Extract the (X, Y) coordinate from the center of the cell holding the provided text.  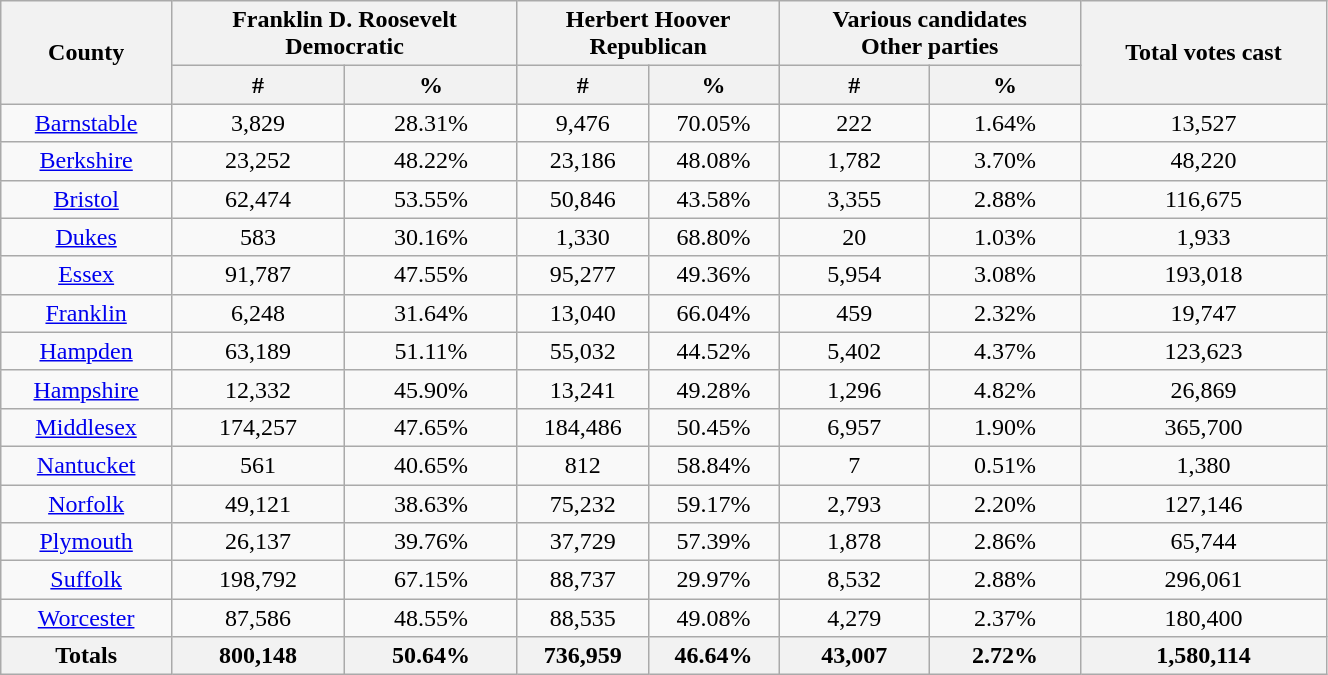
Herbert HooverRepublican (648, 34)
Worcester (86, 618)
198,792 (258, 580)
9,476 (582, 123)
20 (854, 237)
0.51% (1006, 465)
459 (854, 313)
174,257 (258, 427)
2.32% (1006, 313)
1,330 (582, 237)
23,252 (258, 161)
53.55% (430, 199)
51.11% (430, 351)
23,186 (582, 161)
47.55% (430, 275)
6,957 (854, 427)
48.08% (714, 161)
5,402 (854, 351)
Franklin D. RooseveltDemocratic (345, 34)
184,486 (582, 427)
37,729 (582, 542)
55,032 (582, 351)
45.90% (430, 389)
3,829 (258, 123)
Hampshire (86, 389)
1,933 (1204, 237)
63,189 (258, 351)
180,400 (1204, 618)
13,040 (582, 313)
116,675 (1204, 199)
812 (582, 465)
736,959 (582, 656)
39.76% (430, 542)
Totals (86, 656)
26,869 (1204, 389)
Various candidatesOther parties (930, 34)
222 (854, 123)
583 (258, 237)
48.22% (430, 161)
49.08% (714, 618)
1,580,114 (1204, 656)
3.70% (1006, 161)
75,232 (582, 503)
Barnstable (86, 123)
43,007 (854, 656)
Essex (86, 275)
1,296 (854, 389)
88,535 (582, 618)
95,277 (582, 275)
1.90% (1006, 427)
49,121 (258, 503)
50.64% (430, 656)
4.82% (1006, 389)
43.58% (714, 199)
4,279 (854, 618)
62,474 (258, 199)
296,061 (1204, 580)
Franklin (86, 313)
44.52% (714, 351)
29.97% (714, 580)
Nantucket (86, 465)
13,241 (582, 389)
1,878 (854, 542)
66.04% (714, 313)
46.64% (714, 656)
48.55% (430, 618)
50,846 (582, 199)
Bristol (86, 199)
5,954 (854, 275)
47.65% (430, 427)
30.16% (430, 237)
County (86, 52)
58.84% (714, 465)
70.05% (714, 123)
88,737 (582, 580)
31.64% (430, 313)
Dukes (86, 237)
Total votes cast (1204, 52)
26,137 (258, 542)
13,527 (1204, 123)
800,148 (258, 656)
49.28% (714, 389)
28.31% (430, 123)
365,700 (1204, 427)
57.39% (714, 542)
1,782 (854, 161)
Hampden (86, 351)
Middlesex (86, 427)
40.65% (430, 465)
65,744 (1204, 542)
87,586 (258, 618)
2.37% (1006, 618)
193,018 (1204, 275)
7 (854, 465)
Suffolk (86, 580)
19,747 (1204, 313)
Norfolk (86, 503)
48,220 (1204, 161)
49.36% (714, 275)
4.37% (1006, 351)
127,146 (1204, 503)
3,355 (854, 199)
Plymouth (86, 542)
8,532 (854, 580)
1.64% (1006, 123)
91,787 (258, 275)
561 (258, 465)
1.03% (1006, 237)
12,332 (258, 389)
2.86% (1006, 542)
2.72% (1006, 656)
38.63% (430, 503)
1,380 (1204, 465)
123,623 (1204, 351)
3.08% (1006, 275)
50.45% (714, 427)
68.80% (714, 237)
Berkshire (86, 161)
2,793 (854, 503)
67.15% (430, 580)
59.17% (714, 503)
2.20% (1006, 503)
6,248 (258, 313)
